Provide the (X, Y) coordinate of the cell's center where the given text is located.  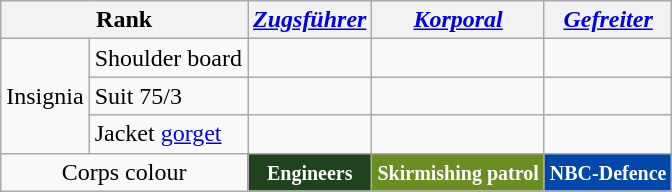
Korporal (458, 20)
Jacket gorget (168, 134)
Zugsführer (310, 20)
Rank (124, 20)
Suit 75/3 (168, 96)
Gefreiter (608, 20)
Skirmishing patrol (458, 172)
Insignia (45, 96)
Engineers (310, 172)
Corps colour (124, 172)
NBC-Defence (608, 172)
Shoulder board (168, 58)
